Output the (x, y) coordinate of the center of the cell containing the given text.  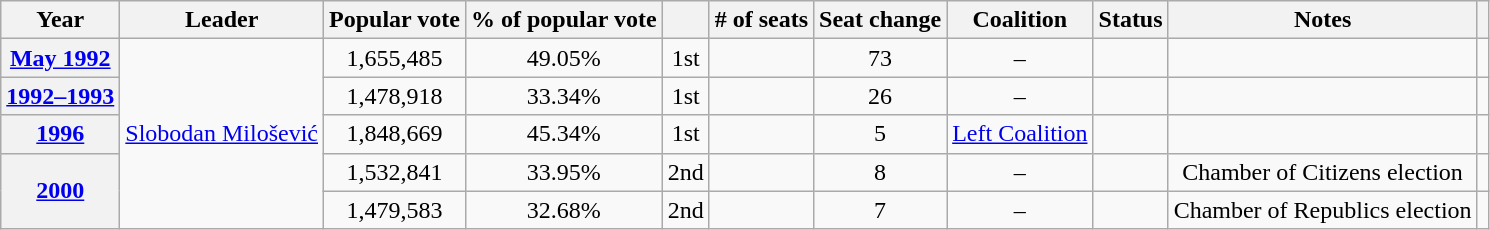
1,848,669 (395, 134)
Coalition (1020, 20)
Status (1130, 20)
1,479,583 (395, 210)
1,478,918 (395, 96)
Left Coalition (1020, 134)
33.95% (564, 172)
Year (60, 20)
26 (880, 96)
Popular vote (395, 20)
Leader (222, 20)
% of popular vote (564, 20)
1,532,841 (395, 172)
45.34% (564, 134)
1,655,485 (395, 58)
Chamber of Citizens election (1322, 172)
73 (880, 58)
2000 (60, 191)
Chamber of Republics election (1322, 210)
Seat change (880, 20)
49.05% (564, 58)
32.68% (564, 210)
1992–1993 (60, 96)
Slobodan Milošević (222, 134)
5 (880, 134)
7 (880, 210)
33.34% (564, 96)
Notes (1322, 20)
8 (880, 172)
1996 (60, 134)
May 1992 (60, 58)
# of seats (761, 20)
